Return the [x, y] coordinate for the center point of the cell that contains the specified text.  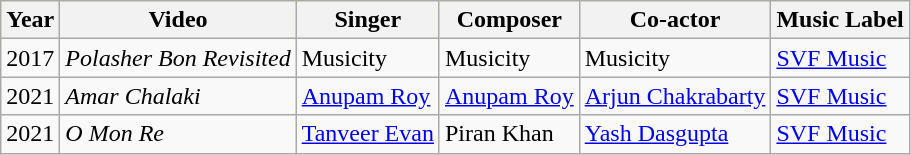
Amar Chalaki [178, 96]
Year [30, 20]
Composer [509, 20]
Video [178, 20]
Polasher Bon Revisited [178, 58]
Tanveer Evan [368, 134]
Co-actor [675, 20]
O Mon Re [178, 134]
2017 [30, 58]
Arjun Chakrabarty [675, 96]
Yash Dasgupta [675, 134]
Piran Khan [509, 134]
Music Label [840, 20]
Singer [368, 20]
